Identify which cell holds the provided text, then report its (x, y) central coordinate. 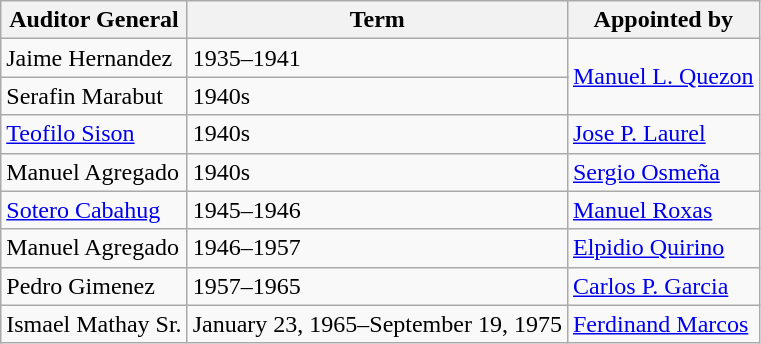
Auditor General (94, 20)
Sergio Osmeña (663, 172)
Carlos P. Garcia (663, 286)
Teofilo Sison (94, 134)
Manuel Roxas (663, 210)
1935–1941 (377, 58)
Elpidio Quirino (663, 248)
Appointed by (663, 20)
Ismael Mathay Sr. (94, 324)
Term (377, 20)
Serafin Marabut (94, 96)
Ferdinand Marcos (663, 324)
1957–1965 (377, 286)
Manuel L. Quezon (663, 77)
January 23, 1965–September 19, 1975 (377, 324)
1945–1946 (377, 210)
1946–1957 (377, 248)
Pedro Gimenez (94, 286)
Sotero Cabahug (94, 210)
Jaime Hernandez (94, 58)
Jose P. Laurel (663, 134)
